For the text-containing cell, return its midpoint in [X, Y] coordinate format. 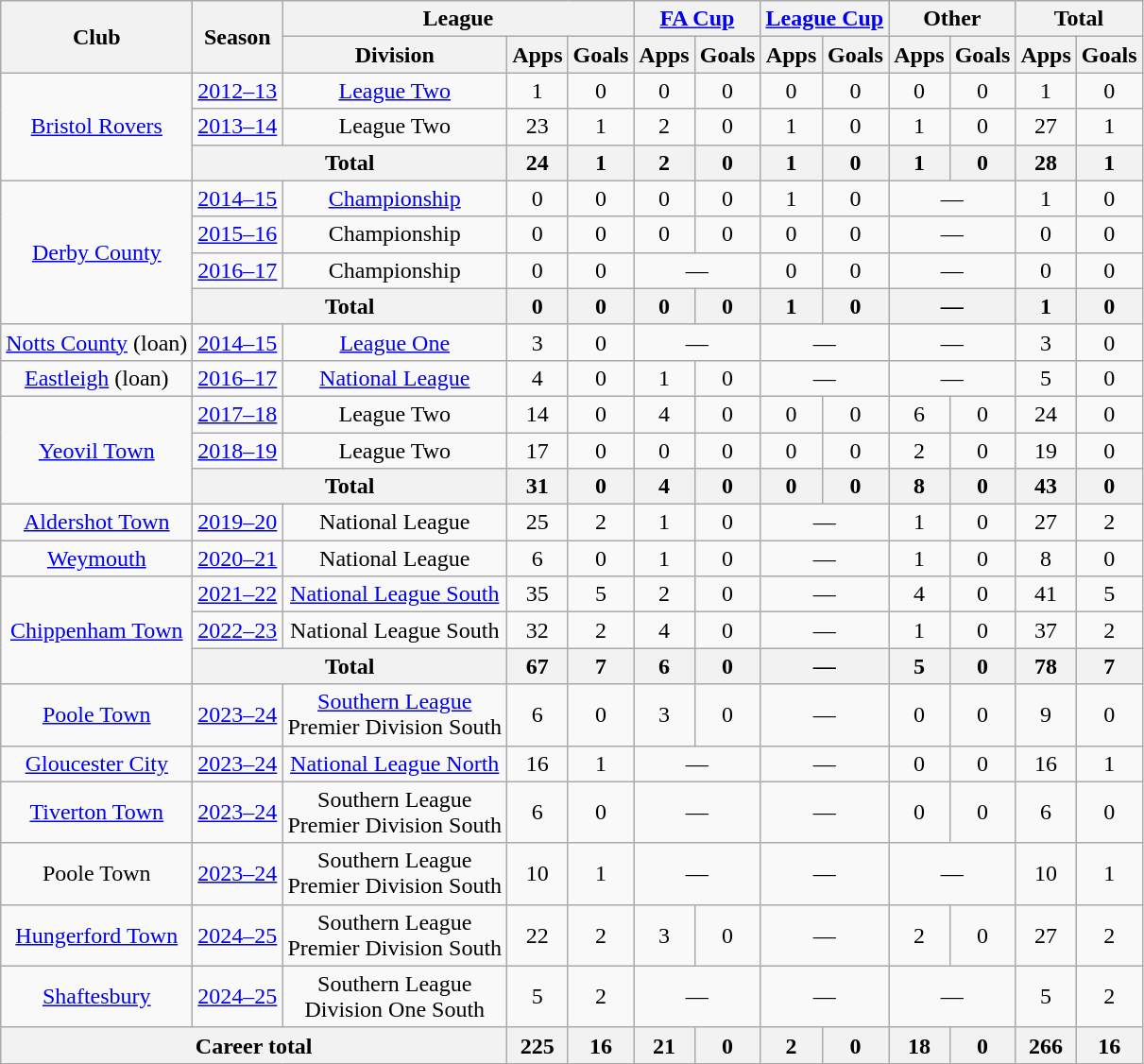
2015–16 [238, 234]
2012–13 [238, 91]
Other [952, 19]
37 [1046, 630]
Aldershot Town [96, 523]
78 [1046, 666]
2019–20 [238, 523]
19 [1046, 451]
21 [664, 1045]
Division [395, 55]
266 [1046, 1045]
Notts County (loan) [96, 342]
2021–22 [238, 594]
9 [1046, 714]
2013–14 [238, 127]
225 [538, 1045]
Weymouth [96, 558]
43 [1046, 487]
Hungerford Town [96, 935]
67 [538, 666]
Derby County [96, 252]
25 [538, 523]
Eastleigh (loan) [96, 378]
Gloucester City [96, 764]
2022–23 [238, 630]
14 [538, 414]
Tiverton Town [96, 813]
League One [395, 342]
2017–18 [238, 414]
32 [538, 630]
League Cup [825, 19]
28 [1046, 163]
22 [538, 935]
FA Cup [697, 19]
Shaftesbury [96, 996]
2020–21 [238, 558]
Yeovil Town [96, 450]
35 [538, 594]
League [458, 19]
Bristol Rovers [96, 127]
Club [96, 37]
Chippenham Town [96, 630]
Career total [254, 1045]
41 [1046, 594]
18 [919, 1045]
23 [538, 127]
31 [538, 487]
2018–19 [238, 451]
Southern LeagueDivision One South [395, 996]
17 [538, 451]
Season [238, 37]
National League North [395, 764]
